Return (X, Y) of the center of cell containing provided text 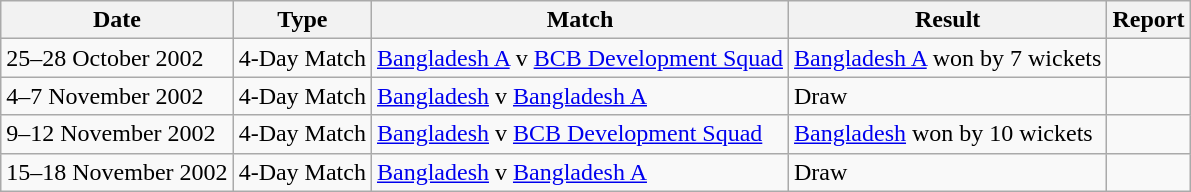
15–18 November 2002 (117, 172)
Bangladesh A won by 7 wickets (948, 58)
Date (117, 20)
Bangladesh v BCB Development Squad (580, 134)
Match (580, 20)
Bangladesh won by 10 wickets (948, 134)
Type (302, 20)
Bangladesh A v BCB Development Squad (580, 58)
25–28 October 2002 (117, 58)
Report (1148, 20)
9–12 November 2002 (117, 134)
Result (948, 20)
4–7 November 2002 (117, 96)
